For the text-containing cell, return its midpoint in (X, Y) coordinate format. 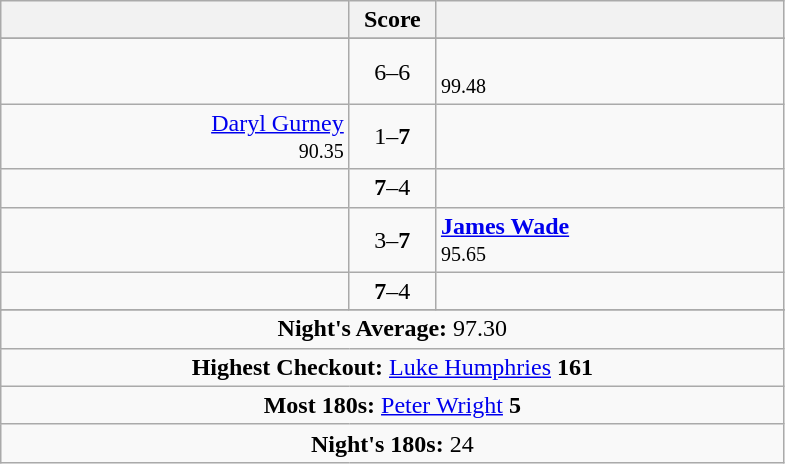
99.48 (610, 72)
James Wade 95.65 (610, 240)
3–7 (392, 240)
1–7 (392, 136)
Night's 180s: 24 (392, 443)
Night's Average: 97.30 (392, 329)
Most 180s: Peter Wright 5 (392, 405)
Score (392, 20)
Daryl Gurney 90.35 (176, 136)
6–6 (392, 72)
Highest Checkout: Luke Humphries 161 (392, 367)
